Output the [x, y] coordinate of the center of the cell containing the given text.  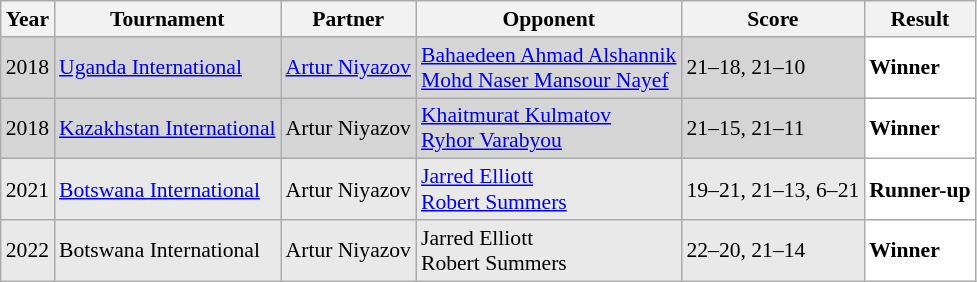
Year [28, 19]
Opponent [549, 19]
Tournament [167, 19]
21–18, 21–10 [772, 68]
Result [920, 19]
2022 [28, 250]
Kazakhstan International [167, 128]
21–15, 21–11 [772, 128]
19–21, 21–13, 6–21 [772, 190]
Uganda International [167, 68]
Score [772, 19]
2021 [28, 190]
Partner [348, 19]
Khaitmurat Kulmatov Ryhor Varabyou [549, 128]
Runner-up [920, 190]
Bahaedeen Ahmad Alshannik Mohd Naser Mansour Nayef [549, 68]
22–20, 21–14 [772, 250]
